Output the [X, Y] coordinate of the center of the cell containing the given text.  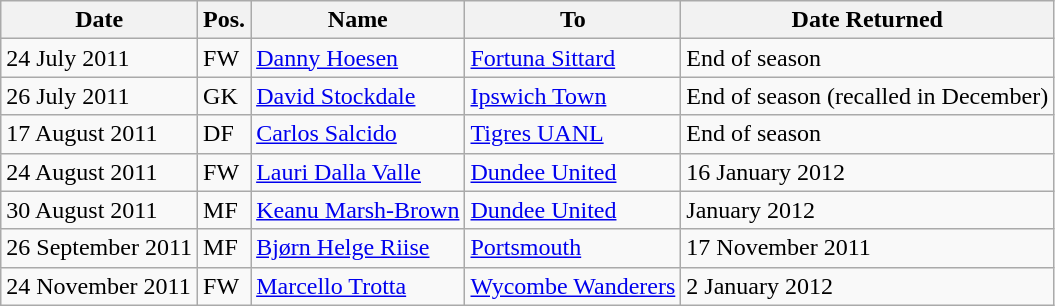
David Stockdale [358, 96]
Carlos Salcido [358, 134]
26 July 2011 [100, 96]
Danny Hoesen [358, 58]
Fortuna Sittard [573, 58]
17 August 2011 [100, 134]
Tigres UANL [573, 134]
Date Returned [868, 20]
24 November 2011 [100, 286]
Ipswich Town [573, 96]
Keanu Marsh-Brown [358, 210]
DF [224, 134]
Portsmouth [573, 248]
Bjørn Helge Riise [358, 248]
2 January 2012 [868, 286]
24 July 2011 [100, 58]
30 August 2011 [100, 210]
16 January 2012 [868, 172]
GK [224, 96]
Pos. [224, 20]
17 November 2011 [868, 248]
January 2012 [868, 210]
Lauri Dalla Valle [358, 172]
26 September 2011 [100, 248]
24 August 2011 [100, 172]
Name [358, 20]
Wycombe Wanderers [573, 286]
Marcello Trotta [358, 286]
To [573, 20]
Date [100, 20]
End of season (recalled in December) [868, 96]
